Find where the given text appears and provide that cell's center as [X, Y] coordinate. 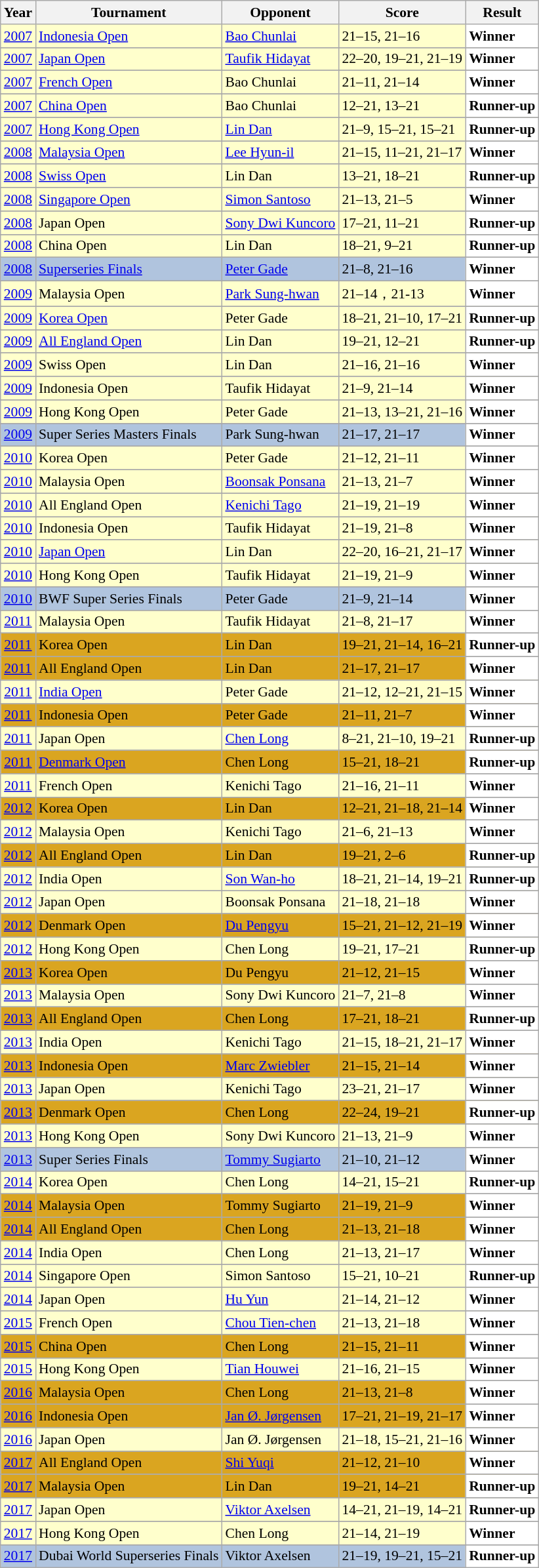
17–21, 11–21 [402, 223]
21–10, 21–12 [402, 1159]
18–21, 21–14, 19–21 [402, 879]
21–9, 15–21, 15–21 [402, 129]
21–12, 21–15 [402, 973]
21–15, 21–16 [402, 36]
21–16, 21–15 [402, 1369]
15–21, 18–21 [402, 762]
18–21, 9–21 [402, 246]
21–12, 21–10 [402, 1463]
21–8, 21–17 [402, 622]
17–21, 21–19, 21–17 [402, 1417]
21–15, 21–11 [402, 1346]
21–15, 21–14 [402, 1066]
Superseries Finals [129, 270]
21–11, 21–7 [402, 715]
Super Series Masters Finals [129, 435]
13–21, 18–21 [402, 176]
Marc Zwiebler [280, 1066]
21–16, 21–16 [402, 365]
21–6, 21–13 [402, 832]
Shi Yuqi [280, 1463]
22–24, 19–21 [402, 1113]
Chou Tien-chen [280, 1323]
22–20, 16–21, 21–17 [402, 552]
21–13, 21–17 [402, 1253]
21–19, 21–8 [402, 529]
Lee Hyun-il [280, 153]
12–21, 13–21 [402, 106]
23–21, 21–17 [402, 1089]
21–13, 21–8 [402, 1393]
21–13, 21–9 [402, 1136]
21–19, 21–19 [402, 505]
Hu Yun [280, 1300]
Result [502, 12]
19–21, 2–6 [402, 856]
21–12, 21–11 [402, 458]
15–21, 21–12, 21–19 [402, 926]
Year [18, 12]
Score [402, 12]
21–7, 21–8 [402, 995]
21–14, 21–19 [402, 1533]
21–13, 21–7 [402, 482]
Opponent [280, 12]
19–21, 21–14, 16–21 [402, 645]
21–18, 15–21, 21–16 [402, 1439]
15–21, 10–21 [402, 1276]
BWF Super Series Finals [129, 599]
21–16, 21–11 [402, 786]
Super Series Finals [129, 1159]
Son Wan-ho [280, 879]
19–21, 12–21 [402, 342]
Dubai World Superseries Finals [129, 1556]
Tournament [129, 12]
21–19, 19–21, 15–21 [402, 1556]
21–13, 13–21, 21–16 [402, 412]
18–21, 21–10, 17–21 [402, 318]
19–21, 17–21 [402, 949]
21–18, 21–18 [402, 902]
17–21, 18–21 [402, 1019]
21–13, 21–5 [402, 199]
21–12, 12–21, 21–15 [402, 692]
21–14，21-13 [402, 294]
21–14, 21–12 [402, 1300]
21–8, 21–16 [402, 270]
21–15, 18–21, 21–17 [402, 1043]
21–11, 21–14 [402, 83]
22–20, 19–21, 21–19 [402, 59]
19–21, 14–21 [402, 1487]
12–21, 21–18, 21–14 [402, 809]
8–21, 21–10, 19–21 [402, 739]
Tian Houwei [280, 1369]
14–21, 15–21 [402, 1182]
14–21, 21–19, 14–21 [402, 1510]
21–15, 11–21, 21–17 [402, 153]
